Pinpoint the cell where the given text exists, returning its (X, Y) midpoint coordinate. 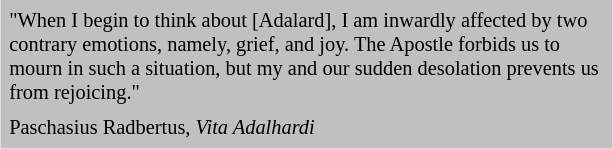
Paschasius Radbertus, Vita Adalhardi (306, 128)
